For the text-containing cell, return its midpoint in [x, y] coordinate format. 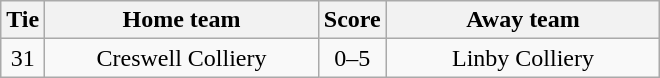
Creswell Colliery [182, 58]
Tie [23, 20]
31 [23, 58]
0–5 [352, 58]
Linby Colliery [523, 58]
Score [352, 20]
Away team [523, 20]
Home team [182, 20]
